Search for the cell housing the specified text and yield its [X, Y] center coordinate. 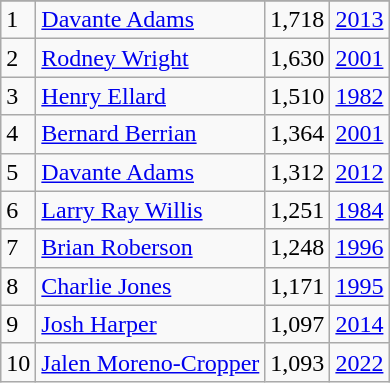
10 [18, 362]
Charlie Jones [150, 286]
1982 [360, 96]
1 [18, 20]
6 [18, 210]
1,312 [298, 172]
1,251 [298, 210]
Jalen Moreno-Cropper [150, 362]
1,630 [298, 58]
7 [18, 248]
2013 [360, 20]
Larry Ray Willis [150, 210]
2 [18, 58]
1,364 [298, 134]
1,510 [298, 96]
2022 [360, 362]
1,718 [298, 20]
1,093 [298, 362]
1996 [360, 248]
2012 [360, 172]
1984 [360, 210]
Brian Roberson [150, 248]
1995 [360, 286]
Bernard Berrian [150, 134]
5 [18, 172]
9 [18, 324]
Henry Ellard [150, 96]
1,171 [298, 286]
1,097 [298, 324]
2014 [360, 324]
3 [18, 96]
8 [18, 286]
Josh Harper [150, 324]
4 [18, 134]
1,248 [298, 248]
Rodney Wright [150, 58]
